Find where the given text appears and provide that cell's center as [x, y] coordinate. 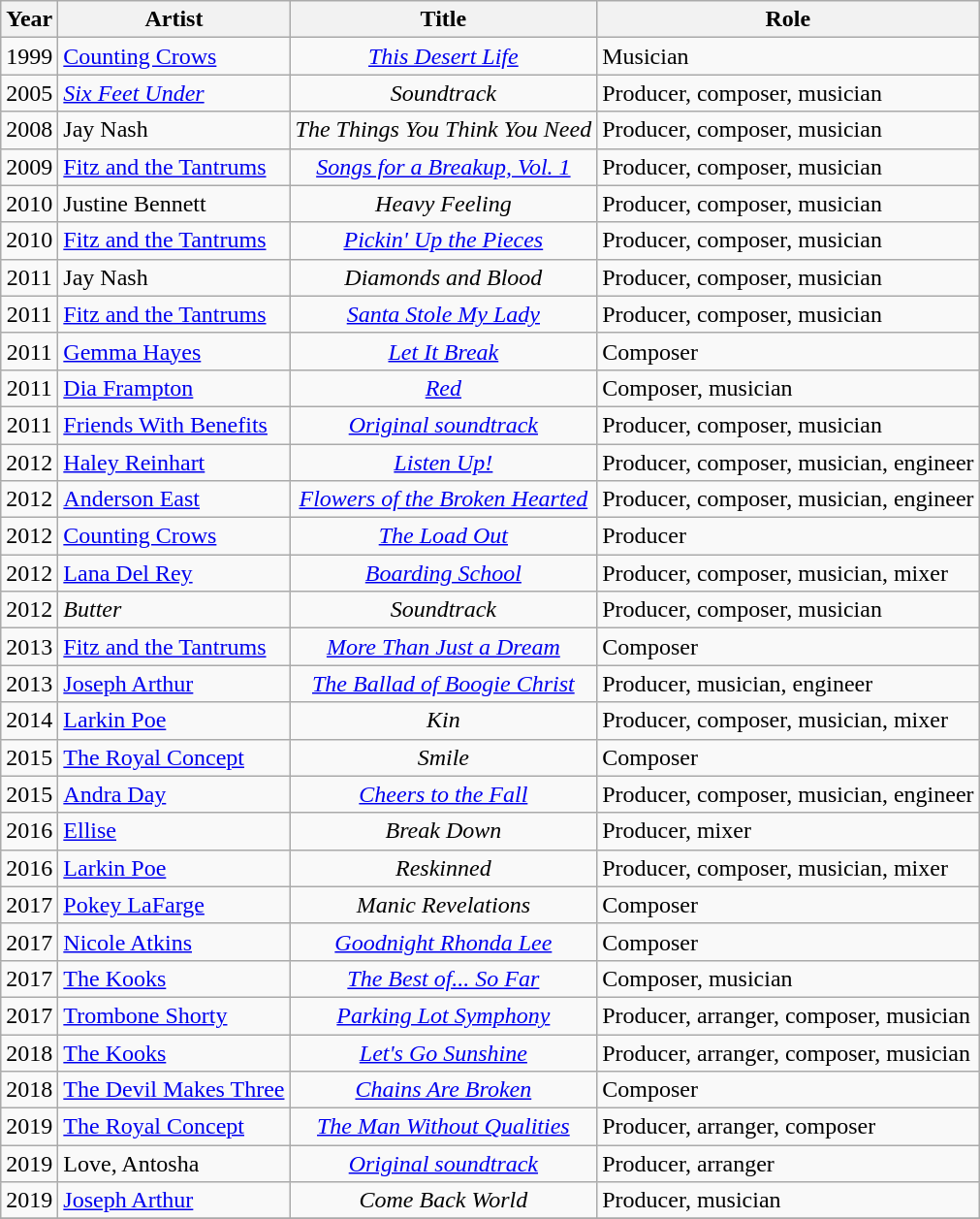
Red [444, 388]
Year [29, 19]
2014 [29, 721]
Let It Break [444, 351]
Title [444, 19]
Justine Bennett [174, 204]
2009 [29, 167]
Producer, arranger [788, 1164]
The Ballad of Boogie Christ [444, 684]
Nicole Atkins [174, 942]
Flowers of the Broken Hearted [444, 499]
Pickin' Up the Pieces [444, 241]
Anderson East [174, 499]
Parking Lot Symphony [444, 1015]
The Best of... So Far [444, 978]
The Devil Makes Three [174, 1090]
The Things You Think You Need [444, 130]
Ellise [174, 831]
Break Down [444, 831]
2005 [29, 93]
Kin [444, 721]
2008 [29, 130]
Producer [788, 536]
Butter [174, 610]
1999 [29, 56]
Six Feet Under [174, 93]
Love, Antosha [174, 1164]
Gemma Hayes [174, 351]
Haley Reinhart [174, 463]
Come Back World [444, 1201]
Heavy Feeling [444, 204]
Role [788, 19]
Reskinned [444, 868]
Songs for a Breakup, Vol. 1 [444, 167]
Santa Stole My Lady [444, 314]
Listen Up! [444, 463]
Musician [788, 56]
Andra Day [174, 794]
Lana Del Rey [174, 573]
Smile [444, 757]
Trombone Shorty [174, 1015]
More Than Just a Dream [444, 647]
Producer, musician [788, 1201]
The Load Out [444, 536]
Producer, musician, engineer [788, 684]
Artist [174, 19]
Boarding School [444, 573]
Cheers to the Fall [444, 794]
Dia Frampton [174, 388]
Friends With Benefits [174, 425]
Let's Go Sunshine [444, 1052]
Diamonds and Blood [444, 277]
Producer, arranger, composer [788, 1127]
The Man Without Qualities [444, 1127]
Goodnight Rhonda Lee [444, 942]
This Desert Life [444, 56]
Chains Are Broken [444, 1090]
Manic Revelations [444, 905]
Pokey LaFarge [174, 905]
Producer, mixer [788, 831]
